Locate the cell with the specified text and output its (x, y) center coordinate. 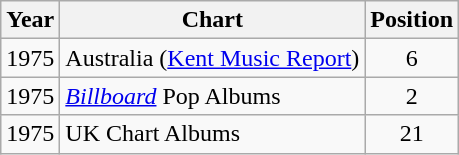
6 (412, 58)
2 (412, 96)
Year (30, 20)
UK Chart Albums (212, 134)
Position (412, 20)
21 (412, 134)
Australia (Kent Music Report) (212, 58)
Chart (212, 20)
Billboard Pop Albums (212, 96)
